Return the [X, Y] coordinate for the center point of the cell that contains the specified text.  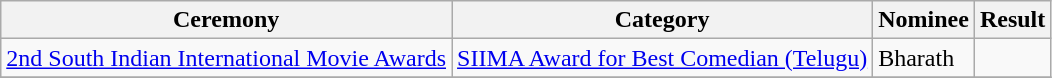
SIIMA Award for Best Comedian (Telugu) [662, 58]
Result [1012, 20]
Ceremony [226, 20]
2nd South Indian International Movie Awards [226, 58]
Bharath [924, 58]
Category [662, 20]
Nominee [924, 20]
